Search for the cell housing the specified text and yield its (x, y) center coordinate. 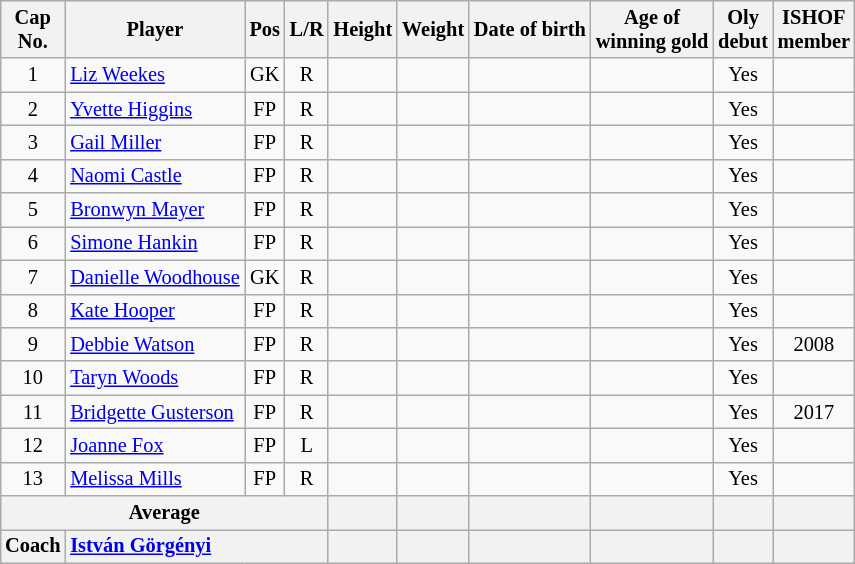
Danielle Woodhouse (154, 277)
5 (32, 210)
8 (32, 311)
Taryn Woods (154, 378)
Bronwyn Mayer (154, 210)
Yvette Higgins (154, 109)
CapNo. (32, 29)
Melissa Mills (154, 479)
István Görgényi (196, 546)
Bridgette Gusterson (154, 412)
2008 (814, 344)
Average (164, 513)
Height (362, 29)
L/R (307, 29)
Joanne Fox (154, 445)
Player (154, 29)
Simone Hankin (154, 243)
13 (32, 479)
Age ofwinning gold (652, 29)
ISHOFmember (814, 29)
10 (32, 378)
2 (32, 109)
2017 (814, 412)
Naomi Castle (154, 176)
3 (32, 142)
1 (32, 75)
Gail Miller (154, 142)
L (307, 445)
Olydebut (743, 29)
11 (32, 412)
Debbie Watson (154, 344)
Kate Hooper (154, 311)
Pos (265, 29)
Coach (32, 546)
Date of birth (530, 29)
12 (32, 445)
4 (32, 176)
6 (32, 243)
Weight (433, 29)
9 (32, 344)
Liz Weekes (154, 75)
7 (32, 277)
